Provide the [X, Y] coordinate of the cell's center where the given text is located.  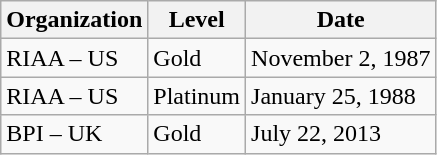
Platinum [197, 96]
Level [197, 20]
November 2, 1987 [341, 58]
Date [341, 20]
BPI – UK [74, 134]
January 25, 1988 [341, 96]
Organization [74, 20]
July 22, 2013 [341, 134]
